Capture the cell that displays the provided text and extract its [X, Y] central coordinate. 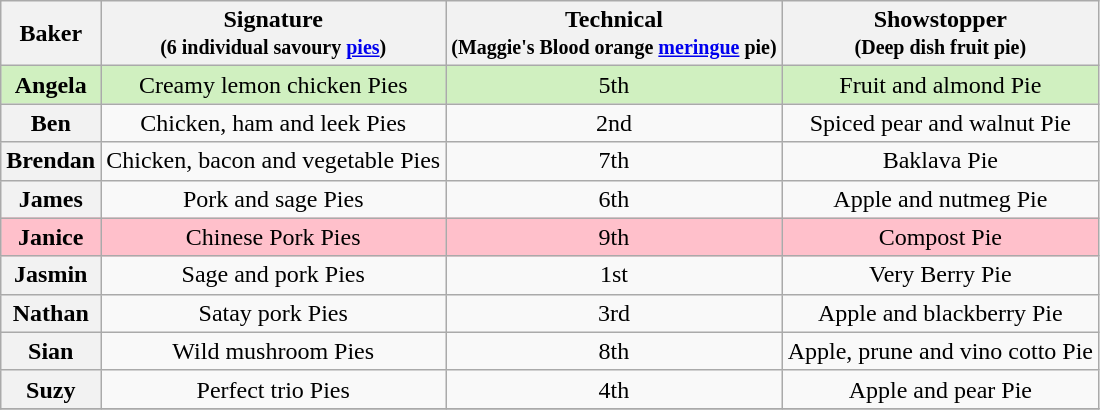
Showstopper(Deep dish fruit pie) [940, 34]
Perfect trio Pies [274, 389]
Janice [51, 237]
Chicken, ham and leek Pies [274, 123]
Spiced pear and walnut Pie [940, 123]
Satay pork Pies [274, 313]
2nd [614, 123]
Jasmin [51, 275]
Apple and pear Pie [940, 389]
Wild mushroom Pies [274, 351]
1st [614, 275]
Baker [51, 34]
Pork and sage Pies [274, 199]
Creamy lemon chicken Pies [274, 85]
Signature(6 individual savoury pies) [274, 34]
Ben [51, 123]
Technical(Maggie's Blood orange meringue pie) [614, 34]
8th [614, 351]
Chinese Pork Pies [274, 237]
3rd [614, 313]
Apple and nutmeg Pie [940, 199]
Brendan [51, 161]
Angela [51, 85]
Fruit and almond Pie [940, 85]
Nathan [51, 313]
5th [614, 85]
9th [614, 237]
6th [614, 199]
Suzy [51, 389]
7th [614, 161]
4th [614, 389]
Sian [51, 351]
Baklava Pie [940, 161]
Apple and blackberry Pie [940, 313]
Chicken, bacon and vegetable Pies [274, 161]
Sage and pork Pies [274, 275]
James [51, 199]
Compost Pie [940, 237]
Very Berry Pie [940, 275]
Apple, prune and vino cotto Pie [940, 351]
